From the cell containing the given text, extract its center point as [X, Y] coordinate. 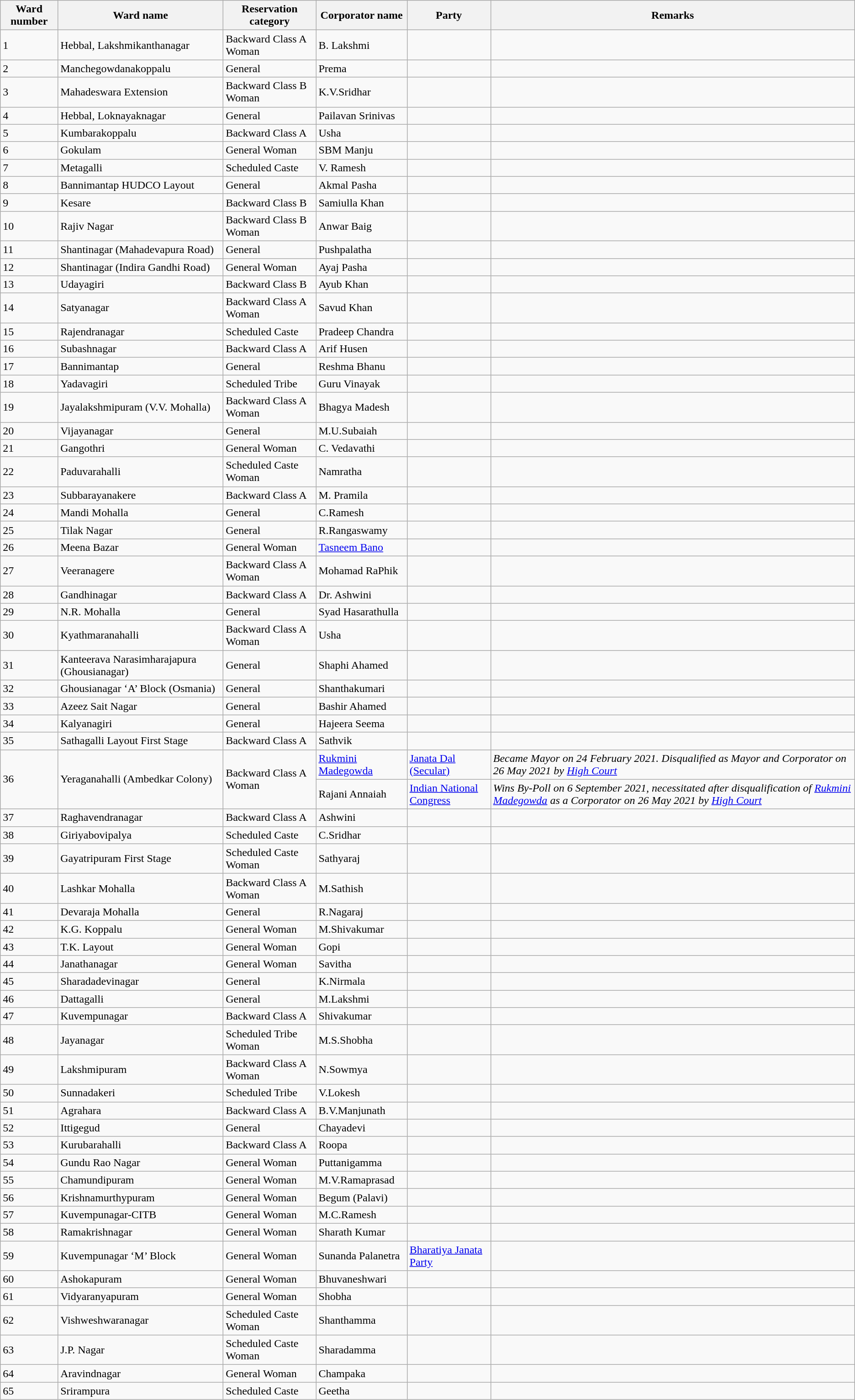
54 [29, 1162]
Ghousianagar ‘A’ Block (Osmania) [141, 689]
Hajeera Seema [362, 724]
B. Lakshmi [362, 45]
Reservation category [269, 16]
R.Nagaraj [362, 912]
41 [29, 912]
Guru Vinayak [362, 384]
Shobha [362, 1297]
64 [29, 1374]
Kuvempunagar-CITB [141, 1215]
Dr. Ashwini [362, 594]
Sathagalli Layout First Stage [141, 741]
Shantinagar (Indira Gandhi Road) [141, 267]
J.P. Nagar [141, 1350]
Bharatiya Janata Party [449, 1255]
29 [29, 612]
Janata Dal (Secular) [449, 765]
Hebbal, Lakshmikanthanagar [141, 45]
Geetha [362, 1391]
Dattagalli [141, 999]
V. Ramesh [362, 168]
Syad Hasarathulla [362, 612]
Chayadevi [362, 1128]
Rajiv Nagar [141, 226]
Gandhinagar [141, 594]
Azeez Sait Nagar [141, 706]
Gayatripuram First Stage [141, 859]
Pailavan Srinivas [362, 116]
38 [29, 835]
56 [29, 1197]
33 [29, 706]
Giriyabovipalya [141, 835]
Rajani Annaiah [362, 794]
Yeraganahalli (Ambedkar Colony) [141, 779]
Bashir Ahamed [362, 706]
Gangothri [141, 448]
1 [29, 45]
45 [29, 982]
Savud Khan [362, 308]
Veeranagere [141, 571]
Savitha [362, 964]
Manchegowdanakoppalu [141, 69]
Mandi Mohalla [141, 512]
28 [29, 594]
Akmal Pasha [362, 185]
Gundu Rao Nagar [141, 1162]
Sharadadevinagar [141, 982]
Ashokapuram [141, 1279]
Bannimantap HUDCO Layout [141, 185]
Jayanagar [141, 1040]
32 [29, 689]
44 [29, 964]
30 [29, 636]
Sathvik [362, 741]
Shaphi Ahamed [362, 665]
Kurubarahalli [141, 1145]
55 [29, 1180]
15 [29, 332]
Hebbal, Loknayaknagar [141, 116]
M.Lakshmi [362, 999]
Kanteerava Narasimharajapura (Ghousianagar) [141, 665]
Tilak Nagar [141, 530]
Sunnadakeri [141, 1093]
T.K. Layout [141, 947]
Ashwini [362, 818]
K.G. Koppalu [141, 929]
61 [29, 1297]
2 [29, 69]
Indian National Congress [449, 794]
Bannimantap [141, 366]
Ittigegud [141, 1128]
57 [29, 1215]
19 [29, 407]
5 [29, 133]
Udayagiri [141, 285]
Gokulam [141, 150]
Sathyaraj [362, 859]
Remarks [672, 16]
3 [29, 92]
8 [29, 185]
Pradeep Chandra [362, 332]
Ayub Khan [362, 285]
14 [29, 308]
58 [29, 1232]
Samiulla Khan [362, 202]
Jayalakshmipuram (V.V. Mohalla) [141, 407]
Kyathmaranahalli [141, 636]
48 [29, 1040]
36 [29, 779]
Pushpalatha [362, 249]
Shantinagar (Mahadevapura Road) [141, 249]
Sharadamma [362, 1350]
Agrahara [141, 1110]
47 [29, 1016]
42 [29, 929]
9 [29, 202]
M. Pramila [362, 495]
M.Sathish [362, 888]
27 [29, 571]
Rukmini Madegowda [362, 765]
V.Lokesh [362, 1093]
M.V.Ramaprasad [362, 1180]
Rajendranagar [141, 332]
20 [29, 431]
18 [29, 384]
4 [29, 116]
Lakshmipuram [141, 1070]
Paduvarahalli [141, 471]
26 [29, 547]
Bhagya Madesh [362, 407]
Subashnagar [141, 349]
Vijayanagar [141, 431]
13 [29, 285]
Party [449, 16]
Devaraja Mohalla [141, 912]
Reshma Bhanu [362, 366]
40 [29, 888]
Vidyaranyapuram [141, 1297]
Aravindnagar [141, 1374]
Kalyanagiri [141, 724]
Wins By-Poll on 6 September 2021, necessitated after disqualification of Rukmini Madegowda as a Corporator on 26 May 2021 by High Court [672, 794]
Metagalli [141, 168]
52 [29, 1128]
7 [29, 168]
M.C.Ramesh [362, 1215]
46 [29, 999]
K.V.Sridhar [362, 92]
Vishweshwaranagar [141, 1320]
K.Nirmala [362, 982]
R.Rangaswamy [362, 530]
Ward name [141, 16]
Srirampura [141, 1391]
23 [29, 495]
Puttanigamma [362, 1162]
25 [29, 530]
Kumbarakoppalu [141, 133]
Kuvempunagar ‘M’ Block [141, 1255]
22 [29, 471]
Bhuvaneshwari [362, 1279]
Shanthamma [362, 1320]
39 [29, 859]
Sunanda Palanetra [362, 1255]
Ayaj Pasha [362, 267]
Anwar Baig [362, 226]
Begum (Palavi) [362, 1197]
M.S.Shobha [362, 1040]
Janathanagar [141, 964]
M.Shivakumar [362, 929]
M.U.Subaiah [362, 431]
6 [29, 150]
Kuvempunagar [141, 1016]
Ward number [29, 16]
21 [29, 448]
N.R. Mohalla [141, 612]
16 [29, 349]
Gopi [362, 947]
34 [29, 724]
Kesare [141, 202]
10 [29, 226]
Roopa [362, 1145]
Lashkar Mohalla [141, 888]
C.Ramesh [362, 512]
62 [29, 1320]
N.Sowmya [362, 1070]
Subbarayanakere [141, 495]
Champaka [362, 1374]
Scheduled Tribe Woman [269, 1040]
Shivakumar [362, 1016]
Krishnamurthypuram [141, 1197]
59 [29, 1255]
Corporator name [362, 16]
Prema [362, 69]
43 [29, 947]
50 [29, 1093]
Mohamad RaPhik [362, 571]
C. Vedavathi [362, 448]
SBM Manju [362, 150]
Yadavagiri [141, 384]
35 [29, 741]
60 [29, 1279]
Arif Husen [362, 349]
11 [29, 249]
24 [29, 512]
49 [29, 1070]
65 [29, 1391]
Tasneem Bano [362, 547]
Became Mayor on 24 February 2021. Disqualified as Mayor and Corporator on 26 May 2021 by High Court [672, 765]
63 [29, 1350]
51 [29, 1110]
B.V.Manjunath [362, 1110]
12 [29, 267]
Namratha [362, 471]
Chamundipuram [141, 1180]
37 [29, 818]
Satyanagar [141, 308]
Shanthakumari [362, 689]
C.Sridhar [362, 835]
Meena Bazar [141, 547]
53 [29, 1145]
31 [29, 665]
Mahadeswara Extension [141, 92]
17 [29, 366]
Ramakrishnagar [141, 1232]
Sharath Kumar [362, 1232]
Raghavendranagar [141, 818]
